Identify which cell holds the provided text, then report its (x, y) central coordinate. 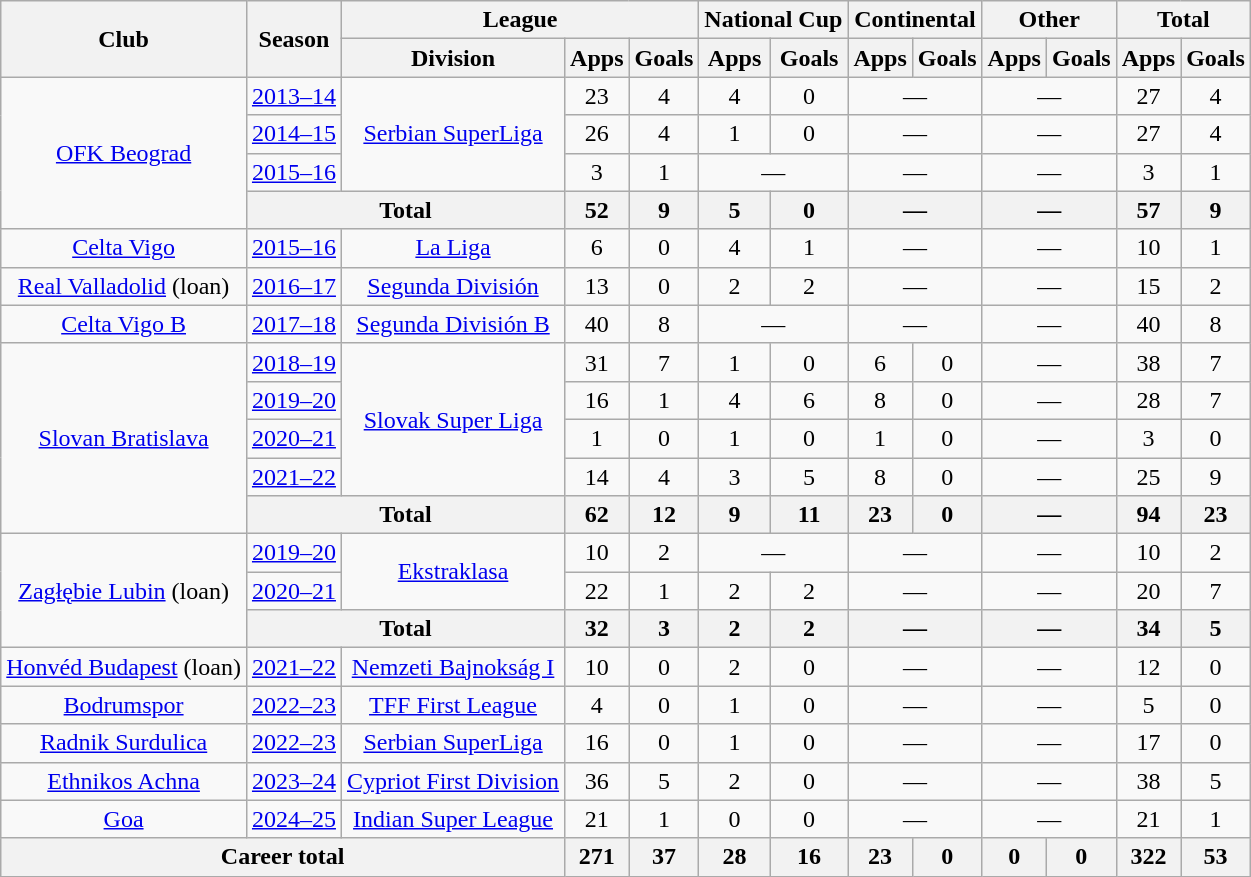
94 (1148, 515)
Segunda División B (452, 324)
2017–18 (294, 324)
13 (597, 286)
2024–25 (294, 819)
Ethnikos Achna (124, 781)
25 (1148, 477)
2013–14 (294, 96)
National Cup (774, 20)
34 (1148, 629)
Indian Super League (452, 819)
Celta Vigo B (124, 324)
62 (597, 515)
31 (597, 362)
Club (124, 39)
Other (1049, 20)
Season (294, 39)
Career total (283, 857)
Radnik Surdulica (124, 743)
36 (597, 781)
22 (597, 591)
Ekstraklasa (452, 572)
32 (597, 629)
Celta Vigo (124, 248)
Zagłębie Lubin (loan) (124, 591)
OFK Beograd (124, 153)
Honvéd Budapest (loan) (124, 667)
57 (1148, 210)
2018–19 (294, 362)
TFF First League (452, 705)
17 (1148, 743)
14 (597, 477)
26 (597, 134)
Slovak Super Liga (452, 419)
Cypriot First Division (452, 781)
53 (1216, 857)
Slovan Bratislava (124, 438)
2023–24 (294, 781)
Goa (124, 819)
271 (597, 857)
15 (1148, 286)
11 (809, 515)
League (520, 20)
Nemzeti Bajnokság I (452, 667)
2014–15 (294, 134)
2016–17 (294, 286)
Division (452, 58)
Bodrumspor (124, 705)
La Liga (452, 248)
322 (1148, 857)
20 (1148, 591)
37 (664, 857)
Real Valladolid (loan) (124, 286)
Continental (915, 20)
52 (597, 210)
Segunda División (452, 286)
